Capture the cell that displays the provided text and extract its [X, Y] central coordinate. 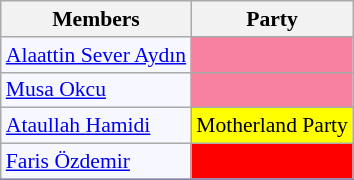
Members [96, 19]
Motherland Party [272, 126]
Musa Okcu [96, 90]
Party [272, 19]
Alaattin Sever Aydın [96, 55]
Ataullah Hamidi [96, 126]
Faris Özdemir [96, 162]
